Pinpoint the cell where the given text exists, returning its [x, y] midpoint coordinate. 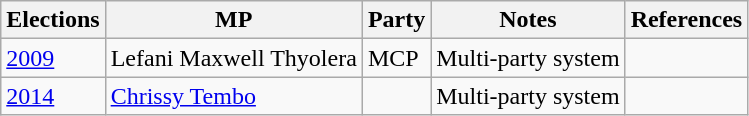
2014 [53, 96]
2009 [53, 58]
Chrissy Tembo [234, 96]
References [686, 20]
MCP [396, 58]
Party [396, 20]
Notes [528, 20]
MP [234, 20]
Lefani Maxwell Thyolera [234, 58]
Elections [53, 20]
